Scan for the cell matching the given text and deliver its (X, Y) coordinate at center. 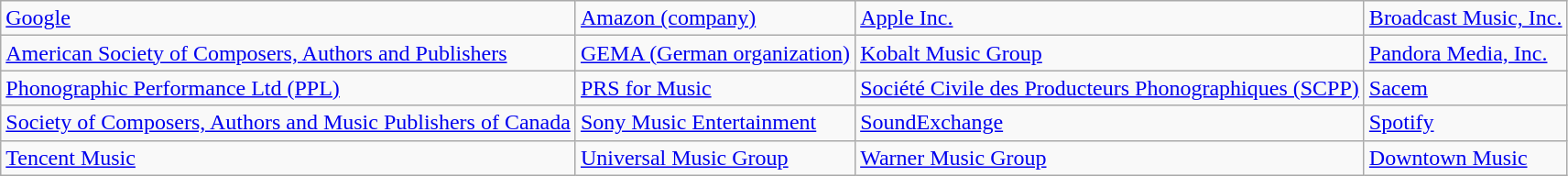
Warner Music Group (1110, 158)
Kobalt Music Group (1110, 53)
SoundExchange (1110, 123)
Pandora Media, Inc. (1465, 53)
Google (289, 18)
Amazon (company) (714, 18)
Spotify (1465, 123)
Universal Music Group (714, 158)
Downtown Music (1465, 158)
Society of Composers, Authors and Music Publishers of Canada (289, 123)
Sacem (1465, 88)
Apple Inc. (1110, 18)
Sony Music Entertainment (714, 123)
GEMA (German organization) (714, 53)
Phonographic Performance Ltd (PPL) (289, 88)
PRS for Music (714, 88)
Broadcast Music, Inc. (1465, 18)
Tencent Music (289, 158)
American Society of Composers, Authors and Publishers (289, 53)
Société Civile des Producteurs Phonographiques (SCPP) (1110, 88)
